Capture the cell that displays the provided text and extract its (X, Y) central coordinate. 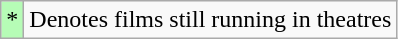
Denotes films still running in theatres (210, 20)
* (12, 20)
